Detect which cell encompasses the target text, then output its [X, Y] center coordinate. 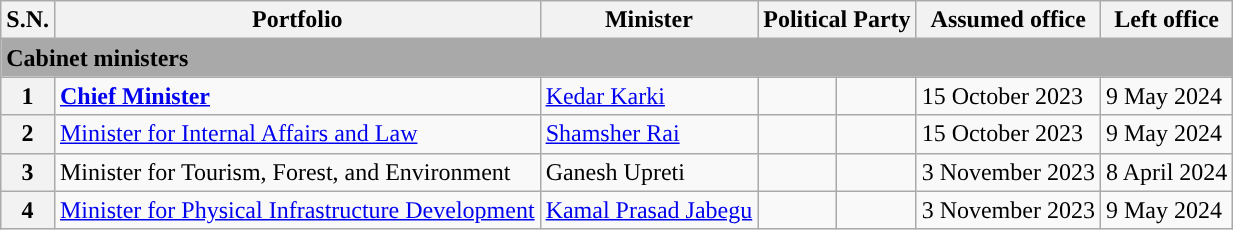
2 [28, 134]
Shamsher Rai [649, 134]
1 [28, 96]
Minister for Internal Affairs and Law [297, 134]
S.N. [28, 20]
Minister for Tourism, Forest, and Environment [297, 172]
Portfolio [297, 20]
Ganesh Upreti [649, 172]
Minister [649, 20]
Left office [1166, 20]
Chief Minister [297, 96]
4 [28, 210]
8 April 2024 [1166, 172]
Political Party [837, 20]
Kamal Prasad Jabegu [649, 210]
Kedar Karki [649, 96]
Cabinet ministers [617, 58]
Assumed office [1008, 20]
3 [28, 172]
Minister for Physical Infrastructure Development [297, 210]
